Locate the cell with the specified text and output its (x, y) center coordinate. 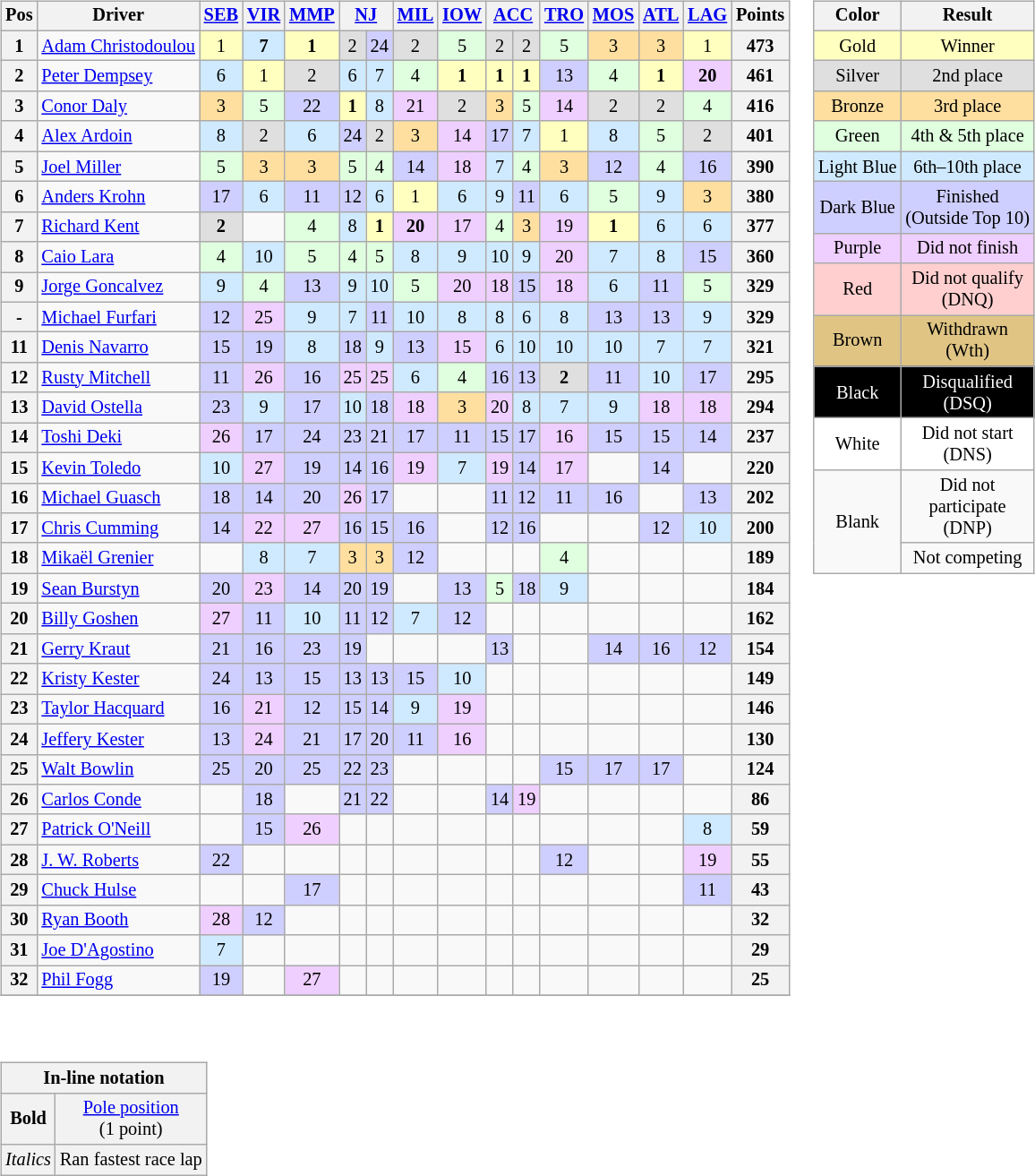
SEB (221, 16)
Did not finish (967, 248)
Pole position(1 point) (131, 1119)
TRO (564, 16)
377 (760, 227)
Dark Blue (858, 208)
David Ostella (118, 408)
Anders Krohn (118, 197)
30 (19, 920)
146 (760, 709)
220 (760, 468)
Michael Furfari (118, 317)
Color (858, 16)
2nd place (967, 76)
Blank (858, 521)
237 (760, 438)
Michael Guasch (118, 498)
154 (760, 648)
Richard Kent (118, 227)
Adam Christodoulou (118, 46)
Caio Lara (118, 257)
Did notparticipate(DNP) (967, 507)
MOS (613, 16)
Disqualified(DSQ) (967, 392)
130 (760, 739)
Chuck Hulse (118, 890)
124 (760, 769)
43 (760, 890)
LAG (707, 16)
MMP (312, 16)
ACC (513, 16)
Kristy Kester (118, 679)
Winner (967, 46)
Italics (29, 1160)
Mikaël Grenier (118, 558)
VIR (263, 16)
6th–10th place (967, 167)
Walt Bowlin (118, 769)
J. W. Roberts (118, 860)
Points (760, 16)
416 (760, 107)
Red (858, 289)
4th & 5th place (967, 136)
Black (858, 392)
Conor Daly (118, 107)
Gerry Kraut (118, 648)
Did not qualify(DNQ) (967, 289)
184 (760, 588)
Bronze (858, 107)
295 (760, 378)
Peter Dempsey (118, 76)
473 (760, 46)
59 (760, 829)
Brown (858, 341)
Patrick O'Neill (118, 829)
- (19, 317)
Chris Cumming (118, 528)
31 (19, 950)
321 (760, 348)
Light Blue (858, 167)
149 (760, 679)
Pos (19, 16)
ATL (661, 16)
Ryan Booth (118, 920)
461 (760, 76)
390 (760, 167)
Withdrawn(Wth) (967, 341)
Bold (29, 1119)
Joe D'Agostino (118, 950)
Rusty Mitchell (118, 378)
Not competing (967, 558)
200 (760, 528)
Toshi Deki (118, 438)
Joel Miller (118, 167)
55 (760, 860)
Sean Burstyn (118, 588)
Carlos Conde (118, 800)
Denis Navarro (118, 348)
Taylor Hacquard (118, 709)
401 (760, 136)
IOW (462, 16)
Result (967, 16)
MIL (415, 16)
White (858, 444)
In-line notation (104, 1078)
294 (760, 408)
Silver (858, 76)
Billy Goshen (118, 619)
3rd place (967, 107)
Phil Fogg (118, 981)
Jeffery Kester (118, 739)
Did not start(DNS) (967, 444)
162 (760, 619)
189 (760, 558)
Alex Ardoin (118, 136)
Driver (118, 16)
Ran fastest race lap (131, 1160)
380 (760, 197)
Jorge Goncalvez (118, 288)
NJ (366, 16)
Gold (858, 46)
360 (760, 257)
Finished(Outside Top 10) (967, 208)
Purple (858, 248)
Kevin Toledo (118, 468)
202 (760, 498)
Green (858, 136)
86 (760, 800)
